Determine the [X, Y] coordinate at the center of the cell enclosing the given text.  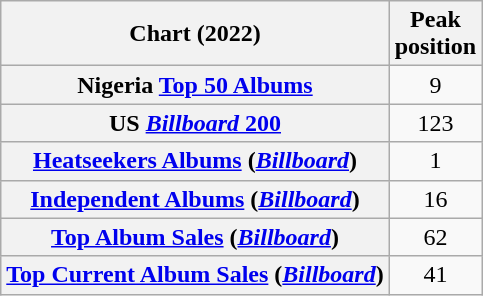
62 [435, 237]
1 [435, 161]
9 [435, 85]
Top Current Album Sales (Billboard) [195, 275]
123 [435, 123]
Peakposition [435, 34]
16 [435, 199]
Nigeria Top 50 Albums [195, 85]
Independent Albums (Billboard) [195, 199]
Top Album Sales (Billboard) [195, 237]
US Billboard 200 [195, 123]
Chart (2022) [195, 34]
41 [435, 275]
Heatseekers Albums (Billboard) [195, 161]
